From the cell containing the given text, extract its center point as (x, y) coordinate. 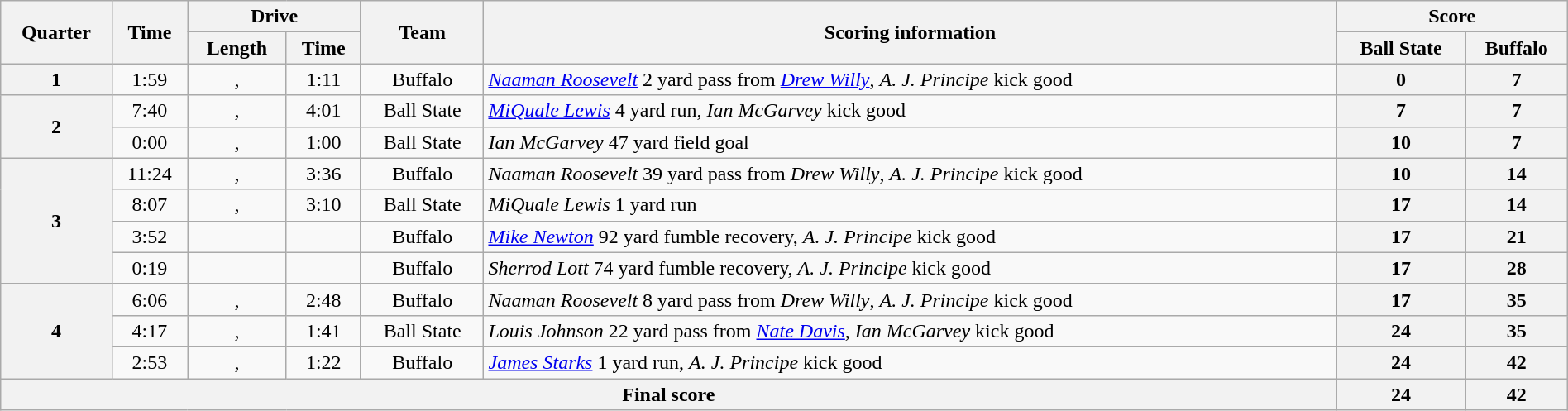
4:01 (323, 111)
1:59 (150, 79)
Drive (275, 17)
7:40 (150, 111)
3:10 (323, 205)
Final score (668, 394)
2:53 (150, 362)
Naaman Roosevelt 8 yard pass from Drew Willy, A. J. Principe kick good (910, 299)
3:52 (150, 237)
Mike Newton 92 yard fumble recovery, A. J. Principe kick good (910, 237)
MiQuale Lewis 1 yard run (910, 205)
Quarter (56, 32)
2:48 (323, 299)
Naaman Roosevelt 2 yard pass from Drew Willy, A. J. Principe kick good (910, 79)
11:24 (150, 174)
1:41 (323, 331)
1:11 (323, 79)
0:00 (150, 142)
Team (422, 32)
4 (56, 331)
1:22 (323, 362)
Score (1452, 17)
0:19 (150, 268)
1 (56, 79)
28 (1517, 268)
4:17 (150, 331)
Length (237, 48)
1:00 (323, 142)
Ian McGarvey 47 yard field goal (910, 142)
MiQuale Lewis 4 yard run, Ian McGarvey kick good (910, 111)
0 (1401, 79)
Louis Johnson 22 yard pass from Nate Davis, Ian McGarvey kick good (910, 331)
2 (56, 127)
6:06 (150, 299)
Sherrod Lott 74 yard fumble recovery, A. J. Principe kick good (910, 268)
3:36 (323, 174)
Scoring information (910, 32)
Naaman Roosevelt 39 yard pass from Drew Willy, A. J. Principe kick good (910, 174)
21 (1517, 237)
3 (56, 221)
James Starks 1 yard run, A. J. Principe kick good (910, 362)
8:07 (150, 205)
